Search for the cell housing the specified text and yield its [x, y] center coordinate. 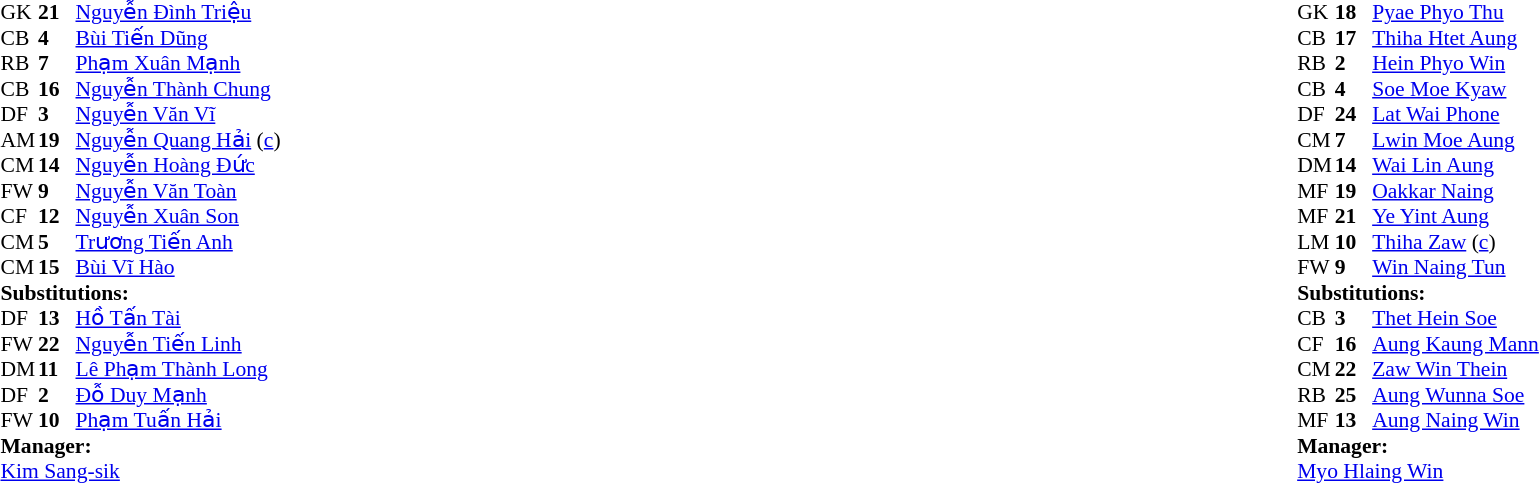
Nguyễn Thành Chung [178, 89]
LM [1316, 242]
Nguyễn Hoàng Đức [178, 165]
Nguyễn Đình Triệu [178, 13]
Thet Hein Soe [1456, 319]
Wai Lin Aung [1456, 165]
5 [57, 242]
Bùi Tiến Dũng [178, 38]
Phạm Xuân Mạnh [178, 63]
Nguyễn Quang Hải (c) [178, 140]
Win Naing Tun [1456, 267]
Trương Tiến Anh [178, 242]
Aung Kaung Mann [1456, 344]
24 [1354, 115]
Lat Wai Phone [1456, 115]
18 [1354, 13]
Thiha Htet Aung [1456, 38]
Bùi Vĩ Hào [178, 267]
Phạm Tuấn Hải [178, 421]
AM [19, 140]
Aung Wunna Soe [1456, 395]
Zaw Win Thein [1456, 369]
Ye Yint Aung [1456, 217]
12 [57, 217]
Thiha Zaw (c) [1456, 242]
Oakkar Naing [1456, 191]
25 [1354, 395]
Soe Moe Kyaw [1456, 89]
Nguyễn Tiến Linh [178, 344]
Nguyễn Văn Vĩ [178, 115]
Hồ Tấn Tài [178, 319]
Đỗ Duy Mạnh [178, 395]
Hein Phyo Win [1456, 63]
Nguyễn Văn Toàn [178, 191]
Nguyễn Xuân Son [178, 217]
Pyae Phyo Thu [1456, 13]
17 [1354, 38]
Lê Phạm Thành Long [178, 369]
Aung Naing Win [1456, 421]
Lwin Moe Aung [1456, 140]
15 [57, 267]
11 [57, 369]
